Pinpoint the cell where the given text exists, returning its [x, y] midpoint coordinate. 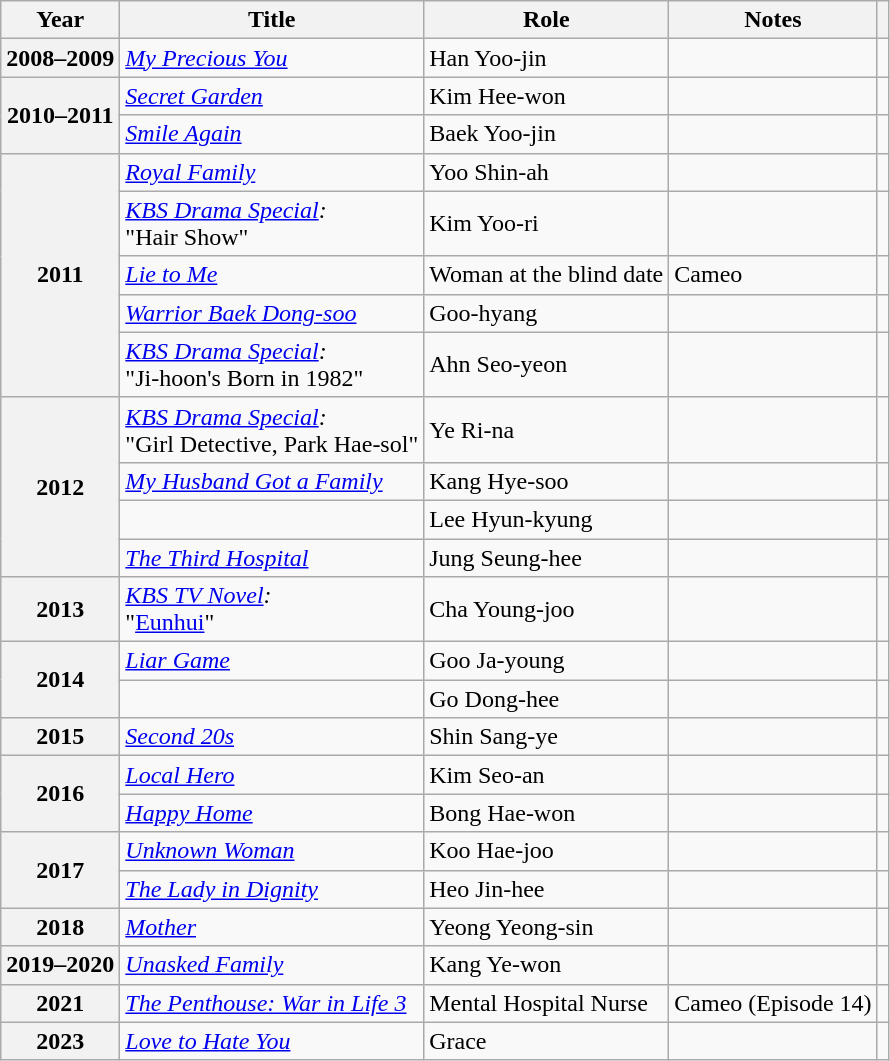
Cameo (Episode 14) [773, 1003]
Baek Yoo-jin [546, 134]
2011 [60, 275]
KBS TV Novel:"Eunhui" [272, 610]
Grace [546, 1041]
2023 [60, 1041]
2021 [60, 1003]
KBS Drama Special:"Hair Show" [272, 224]
Woman at the blind date [546, 275]
2018 [60, 927]
Lee Hyun-kyung [546, 519]
2016 [60, 794]
The Penthouse: War in Life 3 [272, 1003]
Secret Garden [272, 96]
Cameo [773, 275]
Love to Hate You [272, 1041]
Ye Ri-na [546, 430]
Koo Hae-joo [546, 851]
Year [60, 20]
Goo Ja-young [546, 661]
Unasked Family [272, 965]
Notes [773, 20]
Local Hero [272, 775]
Kang Hye-soo [546, 481]
Warrior Baek Dong-soo [272, 313]
2010–2011 [60, 115]
The Third Hospital [272, 557]
Goo-hyang [546, 313]
The Lady in Dignity [272, 889]
Yoo Shin-ah [546, 172]
Happy Home [272, 813]
Second 20s [272, 737]
KBS Drama Special:"Girl Detective, Park Hae-sol" [272, 430]
Mother [272, 927]
Mental Hospital Nurse [546, 1003]
2015 [60, 737]
Role [546, 20]
Kang Ye-won [546, 965]
Go Dong-hee [546, 699]
Smile Again [272, 134]
2019–2020 [60, 965]
Bong Hae-won [546, 813]
Kim Hee-won [546, 96]
Ahn Seo-yeon [546, 364]
Heo Jin-hee [546, 889]
Liar Game [272, 661]
Title [272, 20]
2012 [60, 486]
Kim Seo-an [546, 775]
Lie to Me [272, 275]
2013 [60, 610]
Yeong Yeong-sin [546, 927]
Shin Sang-ye [546, 737]
Cha Young-joo [546, 610]
2017 [60, 870]
My Husband Got a Family [272, 481]
Han Yoo-jin [546, 58]
KBS Drama Special:"Ji-hoon's Born in 1982" [272, 364]
2008–2009 [60, 58]
Unknown Woman [272, 851]
Kim Yoo-ri [546, 224]
Royal Family [272, 172]
Jung Seung-hee [546, 557]
2014 [60, 680]
My Precious You [272, 58]
